Find where the given text appears and provide that cell's center as (x, y) coordinate. 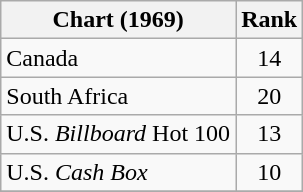
Canada (118, 58)
14 (270, 58)
U.S. Billboard Hot 100 (118, 134)
South Africa (118, 96)
U.S. Cash Box (118, 172)
Chart (1969) (118, 20)
10 (270, 172)
Rank (270, 20)
13 (270, 134)
20 (270, 96)
